For the text-containing cell, return its midpoint in [X, Y] coordinate format. 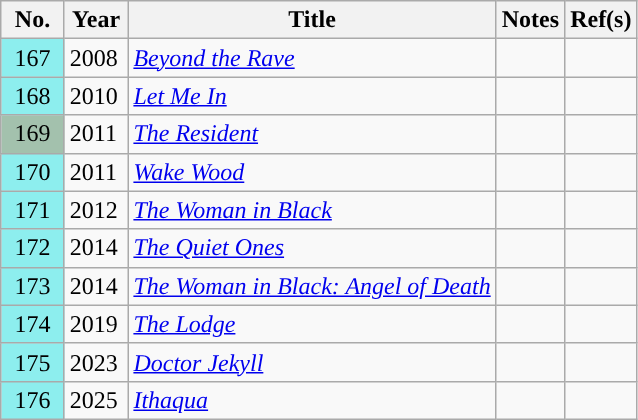
168 [33, 96]
Beyond the Rave [312, 58]
169 [33, 134]
171 [33, 210]
Title [312, 20]
2023 [96, 362]
176 [33, 400]
Ref(s) [601, 20]
Let Me In [312, 96]
The Resident [312, 134]
The Woman in Black: Angel of Death [312, 286]
No. [33, 20]
The Lodge [312, 324]
2010 [96, 96]
Wake Wood [312, 172]
172 [33, 248]
173 [33, 286]
Notes [530, 20]
2025 [96, 400]
Doctor Jekyll [312, 362]
167 [33, 58]
The Woman in Black [312, 210]
2019 [96, 324]
174 [33, 324]
The Quiet Ones [312, 248]
170 [33, 172]
Year [96, 20]
2008 [96, 58]
2012 [96, 210]
Ithaqua [312, 400]
175 [33, 362]
